Find where the given text appears and provide that cell's center as [X, Y] coordinate. 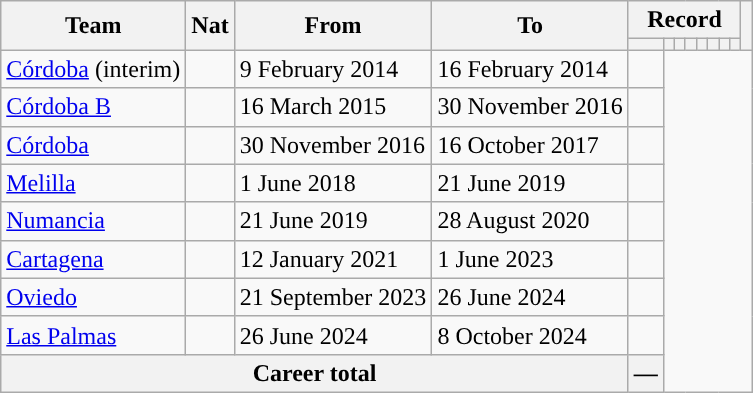
Team [94, 26]
16 February 2014 [530, 69]
1 June 2023 [530, 259]
16 March 2015 [333, 107]
From [333, 26]
8 October 2024 [530, 335]
12 January 2021 [333, 259]
28 August 2020 [530, 221]
Las Palmas [94, 335]
Córdoba B [94, 107]
Record [684, 20]
9 February 2014 [333, 69]
Córdoba (interim) [94, 69]
Oviedo [94, 297]
21 September 2023 [333, 297]
To [530, 26]
Career total [314, 373]
— [646, 373]
Córdoba [94, 145]
Melilla [94, 183]
Nat [210, 26]
Numancia [94, 221]
16 October 2017 [530, 145]
1 June 2018 [333, 183]
Cartagena [94, 259]
